Extract the [x, y] coordinate from the center of the cell holding the provided text.  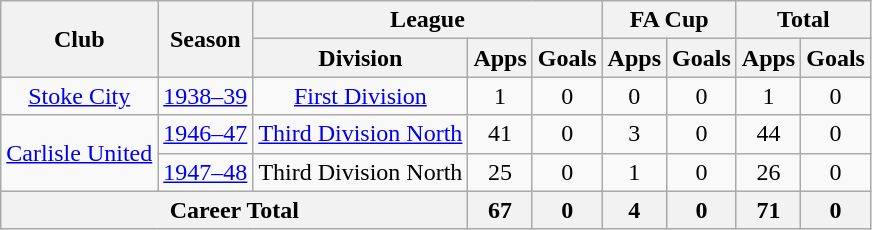
Carlisle United [80, 153]
25 [500, 172]
67 [500, 210]
1938–39 [206, 96]
3 [634, 134]
Club [80, 39]
FA Cup [669, 20]
4 [634, 210]
Total [803, 20]
League [428, 20]
1947–48 [206, 172]
26 [768, 172]
Stoke City [80, 96]
Career Total [234, 210]
71 [768, 210]
Season [206, 39]
44 [768, 134]
41 [500, 134]
First Division [360, 96]
1946–47 [206, 134]
Division [360, 58]
